Extract the [x, y] coordinate from the center of the cell holding the provided text.  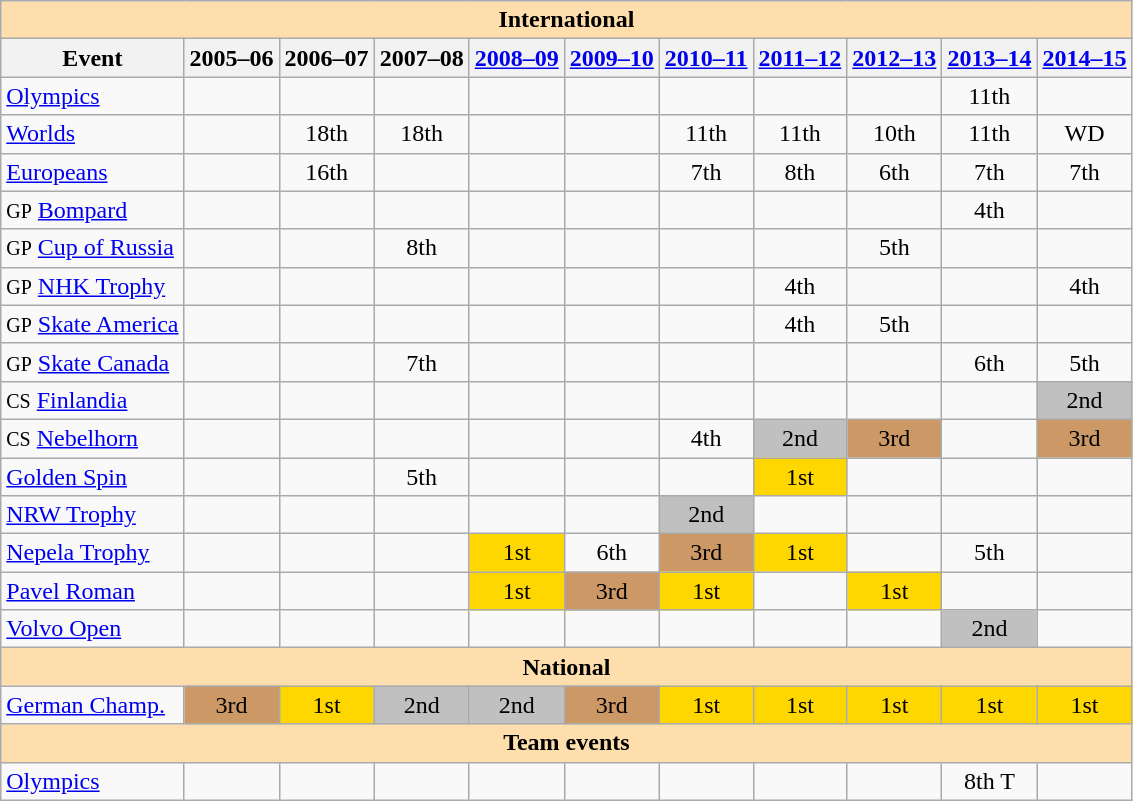
GP Skate Canada [92, 362]
NRW Trophy [92, 515]
WD [1084, 134]
Volvo Open [92, 629]
GP NHK Trophy [92, 286]
2013–14 [990, 58]
2007–08 [422, 58]
2006–07 [326, 58]
Europeans [92, 172]
2008–09 [516, 58]
2009–10 [612, 58]
Team events [566, 743]
Worlds [92, 134]
8th T [990, 781]
10th [894, 134]
2012–13 [894, 58]
Event [92, 58]
German Champ. [92, 705]
National [566, 667]
Pavel Roman [92, 591]
Golden Spin [92, 477]
Nepela Trophy [92, 553]
CS Finlandia [92, 400]
GP Skate America [92, 324]
2011–12 [800, 58]
GP Bompard [92, 210]
GP Cup of Russia [92, 248]
CS Nebelhorn [92, 438]
16th [326, 172]
2010–11 [706, 58]
International [566, 20]
2014–15 [1084, 58]
2005–06 [232, 58]
